Find where the given text appears and provide that cell's center as (x, y) coordinate. 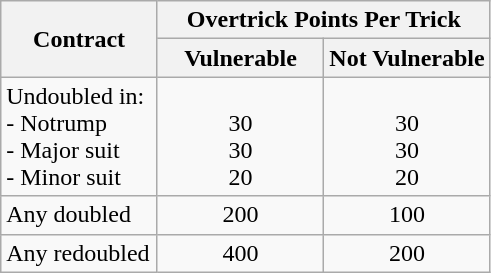
Contract (80, 39)
Any redoubled (80, 253)
400 (240, 253)
Overtrick Points Per Trick (324, 20)
Vulnerable (240, 58)
100 (407, 215)
Undoubled in:- Notrump- Major suit- Minor suit (80, 136)
Not Vulnerable (407, 58)
Any doubled (80, 215)
